Extract the (X, Y) coordinate from the center of the cell holding the provided text.  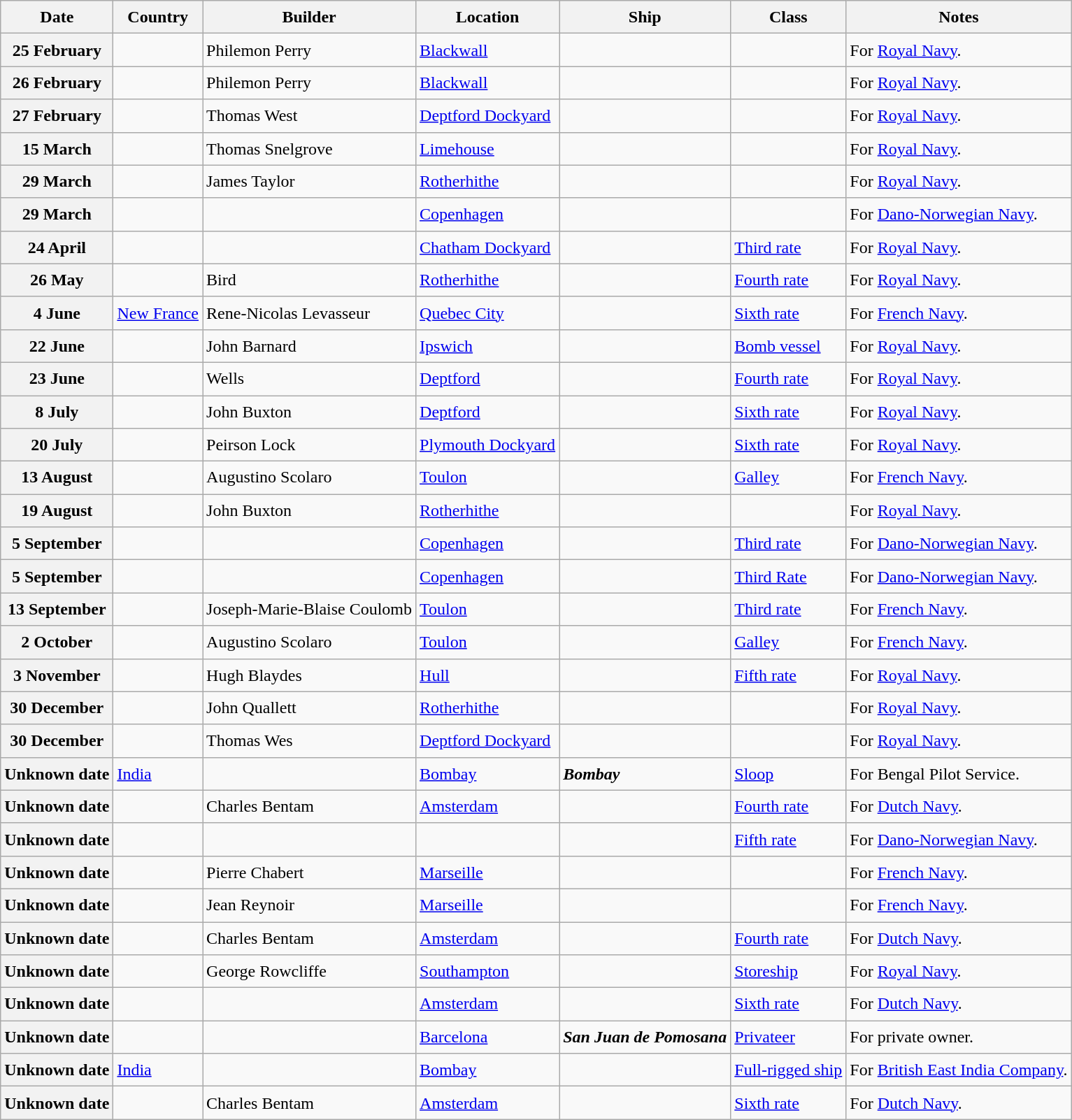
Country (158, 17)
For Bengal Pilot Service. (959, 773)
15 March (57, 148)
George Rowcliffe (309, 972)
Thomas Wes (309, 741)
Bird (309, 280)
Class (789, 17)
Notes (959, 17)
Thomas Snelgrove (309, 148)
Pierre Chabert (309, 873)
Builder (309, 17)
James Taylor (309, 182)
Southampton (488, 972)
Jean Reynoir (309, 905)
Thomas West (309, 116)
Privateer (789, 1038)
Sloop (789, 773)
Third Rate (789, 576)
Chatham Dockyard (488, 247)
Date (57, 17)
8 July (57, 412)
Storeship (789, 972)
Wells (309, 379)
John Barnard (309, 345)
Hull (488, 675)
Ship (645, 17)
Location (488, 17)
19 August (57, 510)
John Quallett (309, 708)
Hugh Blaydes (309, 675)
27 February (57, 116)
Ipswich (488, 345)
4 June (57, 313)
For private owner. (959, 1038)
Rene-Nicolas Levasseur (309, 313)
13 September (57, 610)
26 May (57, 280)
New France (158, 313)
26 February (57, 82)
Limehouse (488, 148)
Barcelona (488, 1038)
Peirson Lock (309, 445)
22 June (57, 345)
23 June (57, 379)
20 July (57, 445)
Joseph-Marie-Blaise Coulomb (309, 610)
Full-rigged ship (789, 1070)
13 August (57, 478)
24 April (57, 247)
Plymouth Dockyard (488, 445)
Quebec City (488, 313)
2 October (57, 642)
3 November (57, 675)
San Juan de Pomosana (645, 1038)
25 February (57, 50)
For British East India Company. (959, 1070)
Bomb vessel (789, 345)
